Return (X, Y) of the center of cell containing provided text 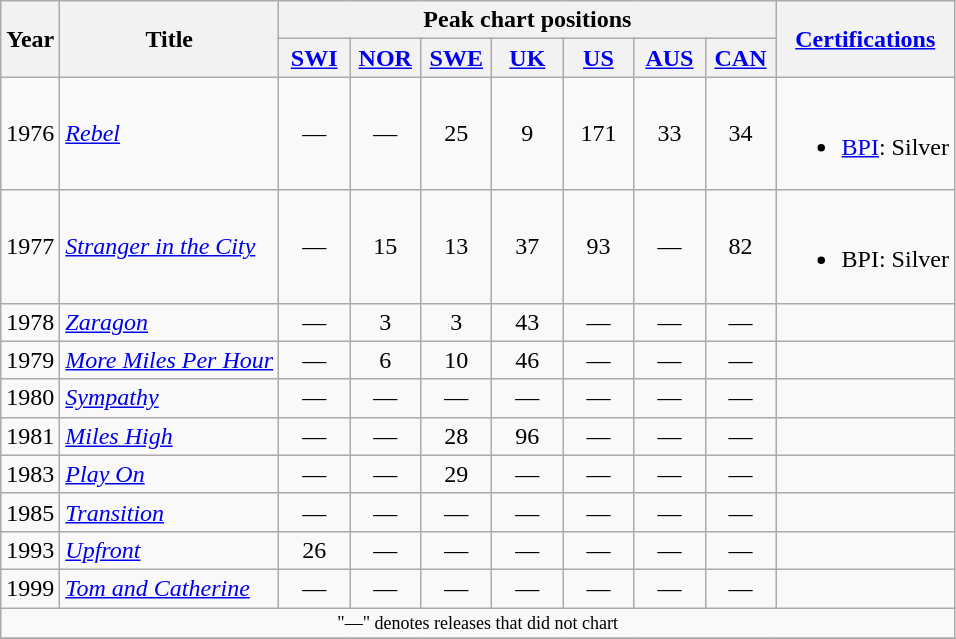
SWE (456, 58)
Tom and Catherine (170, 588)
9 (528, 134)
Zaragon (170, 322)
171 (598, 134)
96 (528, 436)
1993 (30, 550)
6 (386, 360)
1980 (30, 398)
1976 (30, 134)
1981 (30, 436)
NOR (386, 58)
More Miles Per Hour (170, 360)
33 (670, 134)
CAN (740, 58)
Title (170, 39)
1999 (30, 588)
"—" denotes releases that did not chart (478, 624)
AUS (670, 58)
Sympathy (170, 398)
Play On (170, 474)
Certifications (865, 39)
SWI (314, 58)
Transition (170, 512)
1978 (30, 322)
26 (314, 550)
1985 (30, 512)
Rebel (170, 134)
Year (30, 39)
13 (456, 246)
Upfront (170, 550)
Stranger in the City (170, 246)
82 (740, 246)
34 (740, 134)
Miles High (170, 436)
28 (456, 436)
UK (528, 58)
1983 (30, 474)
93 (598, 246)
1979 (30, 360)
15 (386, 246)
37 (528, 246)
29 (456, 474)
46 (528, 360)
1977 (30, 246)
43 (528, 322)
10 (456, 360)
US (598, 58)
Peak chart positions (528, 20)
25 (456, 134)
